Return (X, Y) of the center of cell containing provided text 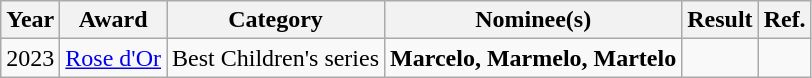
Result (720, 20)
Nominee(s) (534, 20)
Year (30, 20)
2023 (30, 58)
Category (276, 20)
Rose d'Or (114, 58)
Marcelo, Marmelo, Martelo (534, 58)
Award (114, 20)
Best Children's series (276, 58)
Ref. (784, 20)
